Locate the cell with the specified text and output its (X, Y) center coordinate. 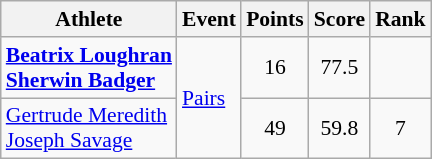
Pairs (209, 98)
Beatrix LoughranSherwin Badger (89, 68)
77.5 (340, 68)
16 (275, 68)
Athlete (89, 19)
Points (275, 19)
Rank (400, 19)
49 (275, 128)
7 (400, 128)
59.8 (340, 128)
Gertrude MeredithJoseph Savage (89, 128)
Event (209, 19)
Score (340, 19)
